From the cell containing the given text, extract its center point as [X, Y] coordinate. 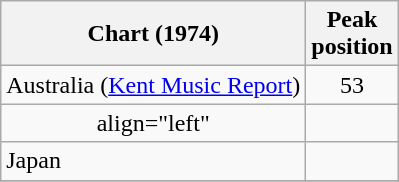
Peakposition [352, 34]
Japan [154, 161]
Chart (1974) [154, 34]
53 [352, 85]
Australia (Kent Music Report) [154, 85]
align="left" [154, 123]
